Search for the cell housing the specified text and yield its [x, y] center coordinate. 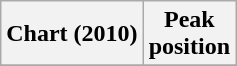
Peakposition [189, 34]
Chart (2010) [72, 34]
